Determine the [x, y] coordinate at the center of the cell enclosing the given text.  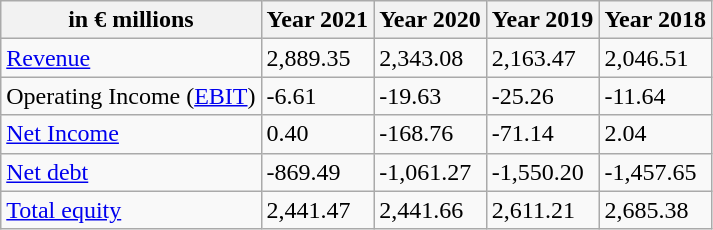
Year 2019 [542, 20]
2,441.66 [430, 210]
-1,457.65 [656, 172]
2,343.08 [430, 58]
2,046.51 [656, 58]
-168.76 [430, 134]
in € millions [131, 20]
Operating Income (EBIT) [131, 96]
2,441.47 [318, 210]
Total equity [131, 210]
-25.26 [542, 96]
-11.64 [656, 96]
2,889.35 [318, 58]
-1,061.27 [430, 172]
-1,550.20 [542, 172]
-6.61 [318, 96]
0.40 [318, 134]
2.04 [656, 134]
Year 2021 [318, 20]
-71.14 [542, 134]
2,163.47 [542, 58]
Net Income [131, 134]
-869.49 [318, 172]
Net debt [131, 172]
-19.63 [430, 96]
2,611.21 [542, 210]
Year 2018 [656, 20]
Year 2020 [430, 20]
2,685.38 [656, 210]
Revenue [131, 58]
